From the cell containing the given text, extract its center point as (x, y) coordinate. 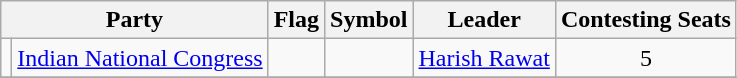
Leader (484, 20)
Flag (296, 20)
Indian National Congress (140, 58)
Symbol (369, 20)
Party (134, 20)
Contesting Seats (646, 20)
Harish Rawat (484, 58)
5 (646, 58)
